Find where the given text appears and provide that cell's center as (x, y) coordinate. 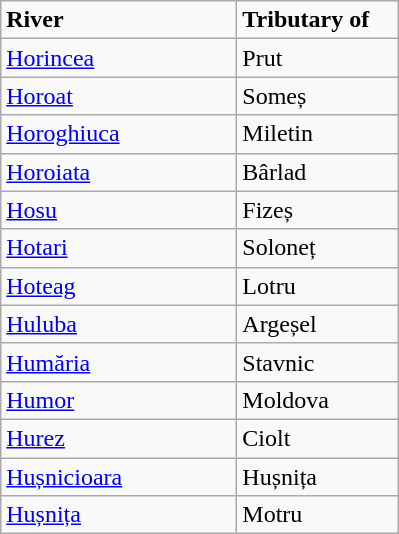
Argeșel (318, 324)
Humăria (119, 362)
Moldova (318, 400)
Horincea (119, 58)
Horoat (119, 96)
Huluba (119, 324)
Hoteag (119, 286)
Prut (318, 58)
Tributary of (318, 20)
Hurez (119, 438)
River (119, 20)
Stavnic (318, 362)
Ciolt (318, 438)
Hotari (119, 248)
Hușnicioara (119, 477)
Horoiata (119, 172)
Motru (318, 515)
Fizeș (318, 210)
Miletin (318, 134)
Soloneț (318, 248)
Hosu (119, 210)
Someș (318, 96)
Lotru (318, 286)
Horoghiuca (119, 134)
Humor (119, 400)
Bârlad (318, 172)
